From the cell containing the given text, extract its center point as [X, Y] coordinate. 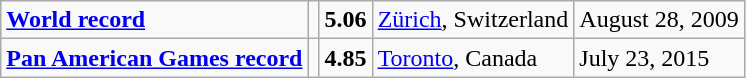
August 28, 2009 [659, 20]
Zürich, Switzerland [473, 20]
World record [154, 20]
4.85 [346, 58]
Toronto, Canada [473, 58]
July 23, 2015 [659, 58]
Pan American Games record [154, 58]
5.06 [346, 20]
